Output the (x, y) coordinate of the center of the cell containing the given text.  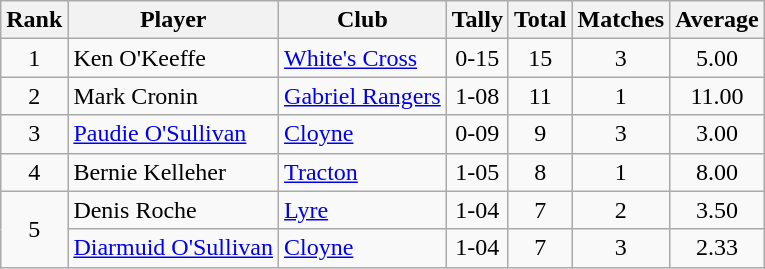
15 (540, 58)
Club (363, 20)
0-09 (477, 134)
3.00 (718, 134)
5.00 (718, 58)
Total (540, 20)
3.50 (718, 210)
Average (718, 20)
Gabriel Rangers (363, 96)
5 (34, 229)
White's Cross (363, 58)
1-05 (477, 172)
8.00 (718, 172)
Paudie O'Sullivan (174, 134)
9 (540, 134)
Tally (477, 20)
Bernie Kelleher (174, 172)
Diarmuid O'Sullivan (174, 248)
2.33 (718, 248)
Ken O'Keeffe (174, 58)
0-15 (477, 58)
1-08 (477, 96)
Player (174, 20)
Tracton (363, 172)
8 (540, 172)
Matches (621, 20)
Denis Roche (174, 210)
Lyre (363, 210)
4 (34, 172)
11 (540, 96)
Rank (34, 20)
11.00 (718, 96)
Mark Cronin (174, 96)
